Return (x, y) of the center of cell containing provided text 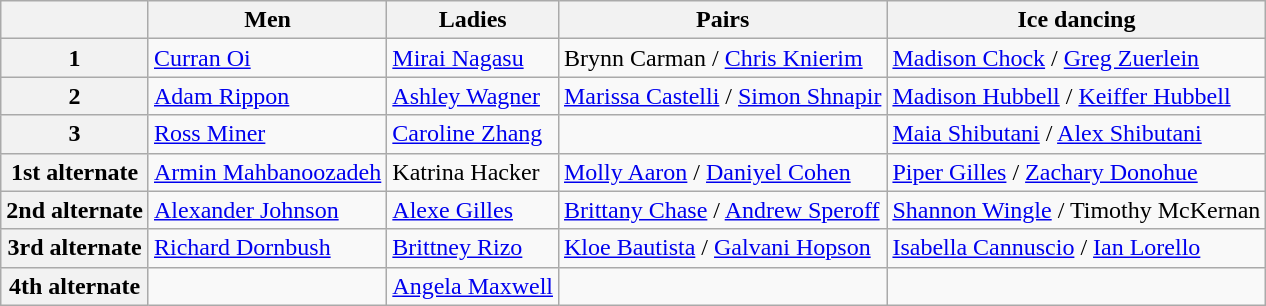
Adam Rippon (267, 96)
Kloe Bautista / Galvani Hopson (722, 248)
Men (267, 20)
Brynn Carman / Chris Knierim (722, 58)
Madison Chock / Greg Zuerlein (1076, 58)
4th alternate (75, 286)
Marissa Castelli / Simon Shnapir (722, 96)
Ross Miner (267, 134)
Pairs (722, 20)
Isabella Cannuscio / Ian Lorello (1076, 248)
Mirai Nagasu (473, 58)
Ladies (473, 20)
Alexe Gilles (473, 210)
Maia Shibutani / Alex Shibutani (1076, 134)
Alexander Johnson (267, 210)
Angela Maxwell (473, 286)
Madison Hubbell / Keiffer Hubbell (1076, 96)
3 (75, 134)
Brittney Rizo (473, 248)
Brittany Chase / Andrew Speroff (722, 210)
3rd alternate (75, 248)
Ice dancing (1076, 20)
2 (75, 96)
Piper Gilles / Zachary Donohue (1076, 172)
Ashley Wagner (473, 96)
Katrina Hacker (473, 172)
Curran Oi (267, 58)
Caroline Zhang (473, 134)
2nd alternate (75, 210)
1st alternate (75, 172)
Richard Dornbush (267, 248)
Armin Mahbanoozadeh (267, 172)
Molly Aaron / Daniyel Cohen (722, 172)
1 (75, 58)
Shannon Wingle / Timothy McKernan (1076, 210)
